Identify which cell holds the provided text, then report its (X, Y) central coordinate. 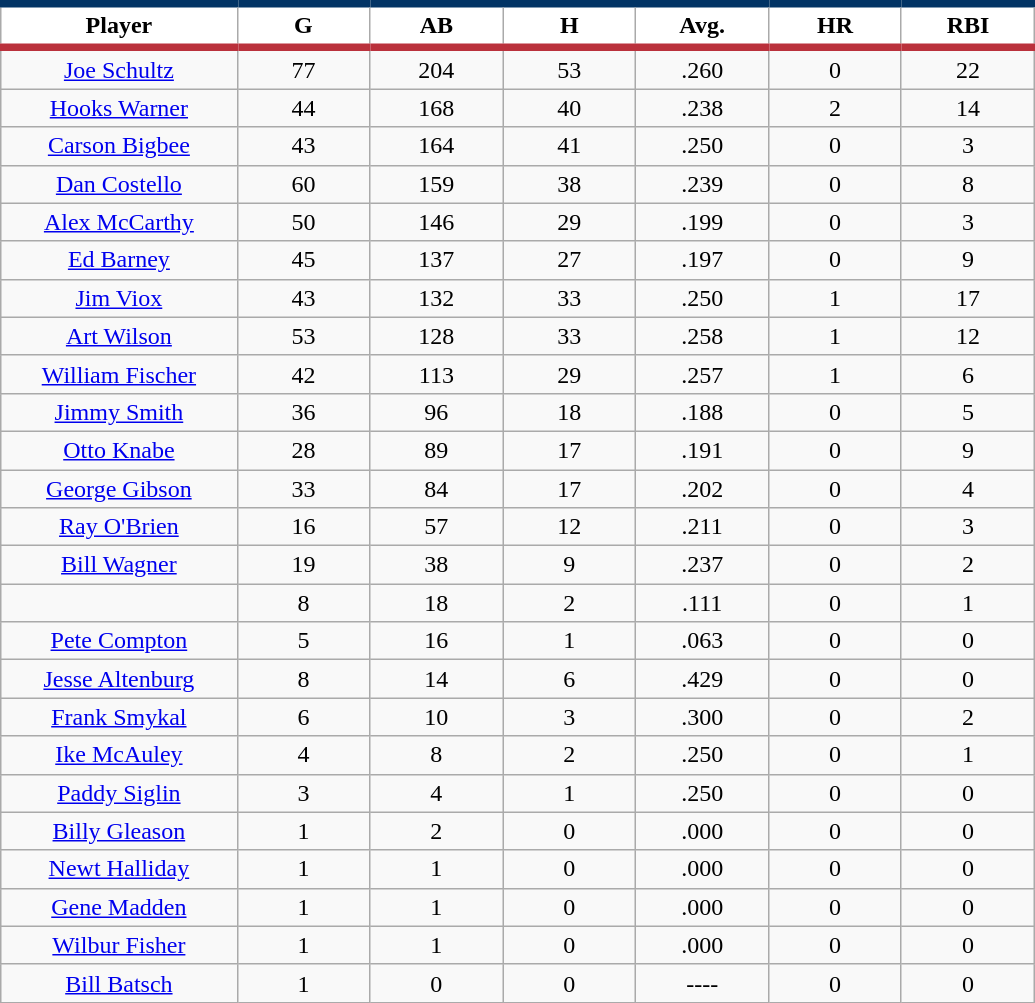
Ike McAuley (119, 755)
89 (436, 450)
Paddy Siglin (119, 793)
G (304, 26)
.258 (702, 336)
.257 (702, 374)
.211 (702, 527)
137 (436, 260)
57 (436, 527)
Alex McCarthy (119, 222)
Carson Bigbee (119, 146)
60 (304, 184)
159 (436, 184)
.260 (702, 68)
William Fischer (119, 374)
AB (436, 26)
.429 (702, 679)
Frank Smykal (119, 717)
96 (436, 412)
Ray O'Brien (119, 527)
Dan Costello (119, 184)
Billy Gleason (119, 831)
HR (836, 26)
RBI (968, 26)
George Gibson (119, 489)
.239 (702, 184)
Jesse Altenburg (119, 679)
28 (304, 450)
Newt Halliday (119, 869)
146 (436, 222)
Pete Compton (119, 641)
.197 (702, 260)
Bill Wagner (119, 565)
Avg. (702, 26)
Art Wilson (119, 336)
.202 (702, 489)
84 (436, 489)
.188 (702, 412)
Jim Viox (119, 298)
.238 (702, 108)
H (570, 26)
44 (304, 108)
.111 (702, 603)
---- (702, 983)
22 (968, 68)
Gene Madden (119, 907)
45 (304, 260)
77 (304, 68)
168 (436, 108)
50 (304, 222)
40 (570, 108)
19 (304, 565)
Jimmy Smith (119, 412)
42 (304, 374)
Ed Barney (119, 260)
Joe Schultz (119, 68)
36 (304, 412)
Wilbur Fisher (119, 945)
.191 (702, 450)
27 (570, 260)
Player (119, 26)
132 (436, 298)
.199 (702, 222)
.237 (702, 565)
Bill Batsch (119, 983)
.063 (702, 641)
.300 (702, 717)
164 (436, 146)
Hooks Warner (119, 108)
204 (436, 68)
10 (436, 717)
Otto Knabe (119, 450)
113 (436, 374)
41 (570, 146)
128 (436, 336)
